Output the (x, y) coordinate of the center of the cell containing the given text.  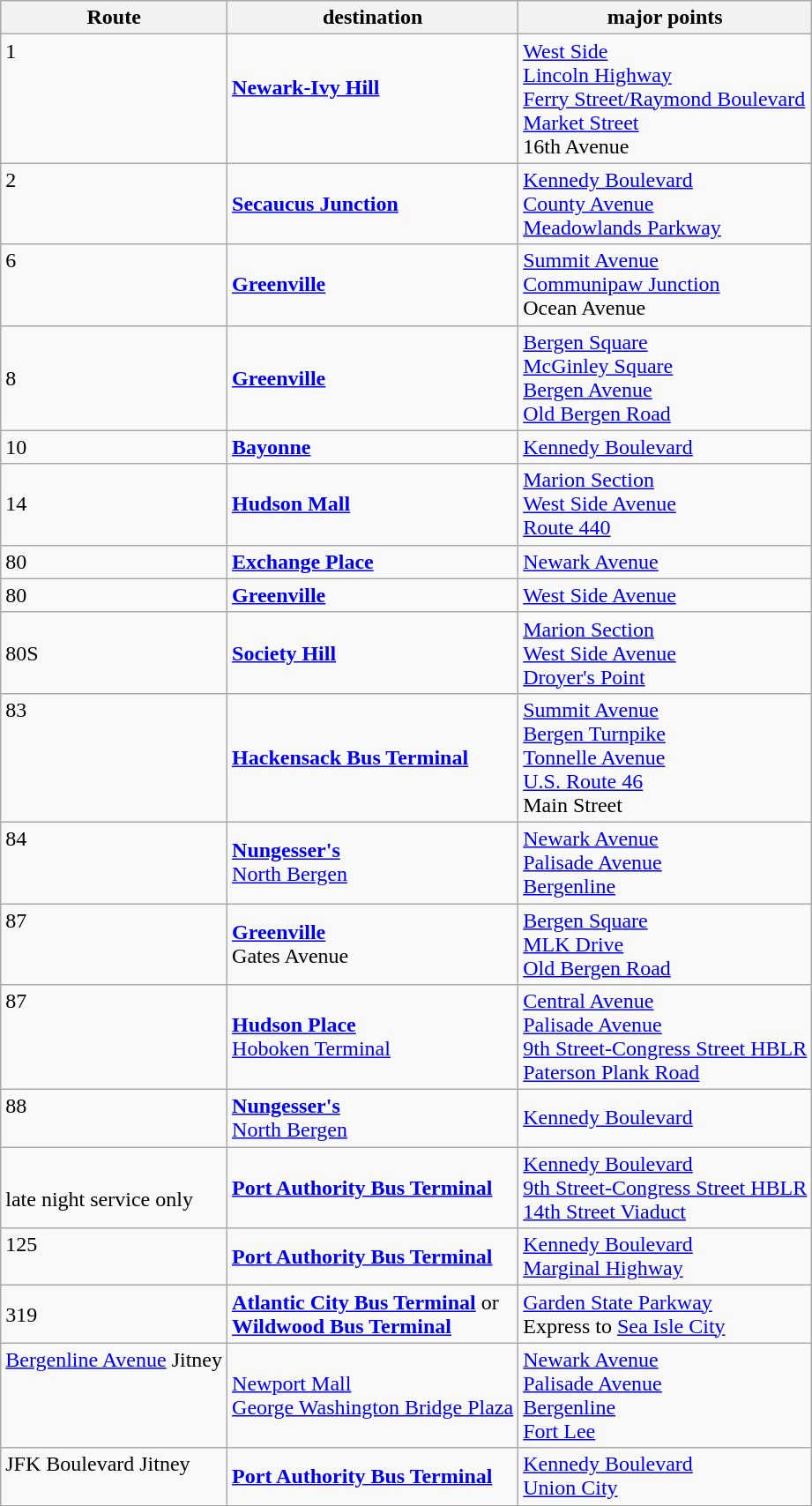
Summit AvenueCommunipaw JunctionOcean Avenue (665, 285)
1 (115, 99)
88 (115, 1118)
Bayonne (373, 447)
Central AvenuePalisade Avenue9th Street-Congress Street HBLRPaterson Plank Road (665, 1037)
125 (115, 1257)
Newark-Ivy Hill (373, 99)
major points (665, 18)
Exchange Place (373, 562)
West Side Avenue (665, 595)
Hackensack Bus Terminal (373, 757)
Summit AvenueBergen TurnpikeTonnelle AvenueU.S. Route 46Main Street (665, 757)
2 (115, 204)
6 (115, 285)
80S (115, 652)
late night service only (115, 1188)
Kennedy Boulevard9th Street-Congress Street HBLR14th Street Viaduct (665, 1188)
Bergenline Avenue Jitney (115, 1395)
Atlantic City Bus Terminal orWildwood Bus Terminal (373, 1314)
West SideLincoln HighwayFerry Street/Raymond BoulevardMarket Street16th Avenue (665, 99)
JFK Boulevard Jitney (115, 1476)
10 (115, 447)
Marion SectionWest Side AvenueDroyer's Point (665, 652)
Newark Avenue (665, 562)
319 (115, 1314)
Kennedy BoulevardCounty AvenueMeadowlands Parkway (665, 204)
Secaucus Junction (373, 204)
Route (115, 18)
Garden State ParkwayExpress to Sea Isle City (665, 1314)
Society Hill (373, 652)
14 (115, 504)
Newport Mall George Washington Bridge Plaza (373, 1395)
Kennedy Boulevard Union City (665, 1476)
Hudson Mall (373, 504)
destination (373, 18)
Newark AvenuePalisade AvenueBergenline (665, 862)
Marion SectionWest Side AvenueRoute 440 (665, 504)
Hudson PlaceHoboken Terminal (373, 1037)
83 (115, 757)
Bergen SquareMLK DriveOld Bergen Road (665, 943)
GreenvilleGates Avenue (373, 943)
Newark AvenuePalisade AvenueBergenline Fort Lee (665, 1395)
Bergen SquareMcGinley SquareBergen AvenueOld Bergen Road (665, 377)
8 (115, 377)
Kennedy BoulevardMarginal Highway (665, 1257)
84 (115, 862)
